Pinpoint the cell where the given text exists, returning its (X, Y) midpoint coordinate. 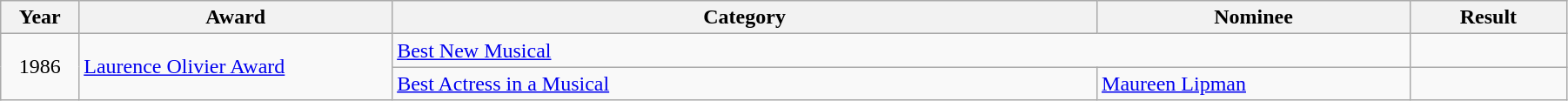
Best New Musical (901, 50)
Laurence Olivier Award (236, 67)
1986 (40, 67)
Maureen Lipman (1254, 84)
Award (236, 17)
Category (745, 17)
Best Actress in a Musical (745, 84)
Nominee (1254, 17)
Year (40, 17)
Result (1488, 17)
